Pinpoint the cell where the given text exists, returning its (x, y) midpoint coordinate. 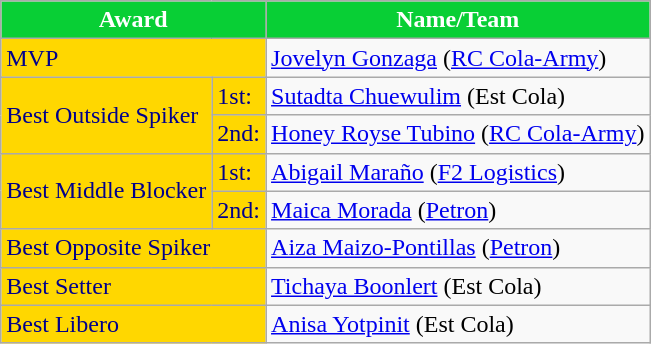
Best Libero (134, 324)
Abigail Maraño (F2 Logistics) (458, 172)
Maica Morada (Petron) (458, 210)
Tichaya Boonlert (Est Cola) (458, 286)
Best Outside Spiker (106, 115)
Best Setter (134, 286)
Best Middle Blocker (106, 191)
Honey Royse Tubino (RC Cola-Army) (458, 134)
MVP (134, 58)
Anisa Yotpinit (Est Cola) (458, 324)
Best Opposite Spiker (134, 248)
Award (134, 20)
Name/Team (458, 20)
Jovelyn Gonzaga (RC Cola-Army) (458, 58)
Aiza Maizo-Pontillas (Petron) (458, 248)
Sutadta Chuewulim (Est Cola) (458, 96)
